Output the [x, y] coordinate of the center of the cell containing the given text.  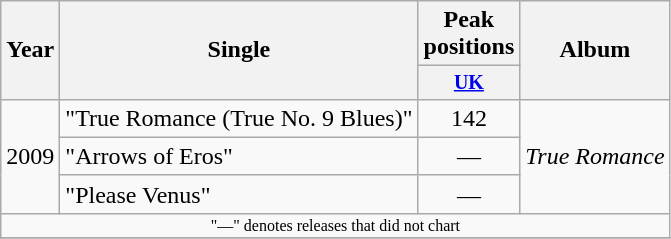
"—" denotes releases that did not chart [336, 225]
Year [30, 50]
UK [469, 82]
"Arrows of Eros" [239, 156]
Peak positions [469, 34]
"True Romance (True No. 9 Blues)" [239, 118]
2009 [30, 156]
142 [469, 118]
Album [595, 50]
True Romance [595, 156]
"Please Venus" [239, 194]
Single [239, 50]
